Locate the cell with the specified text and output its (X, Y) center coordinate. 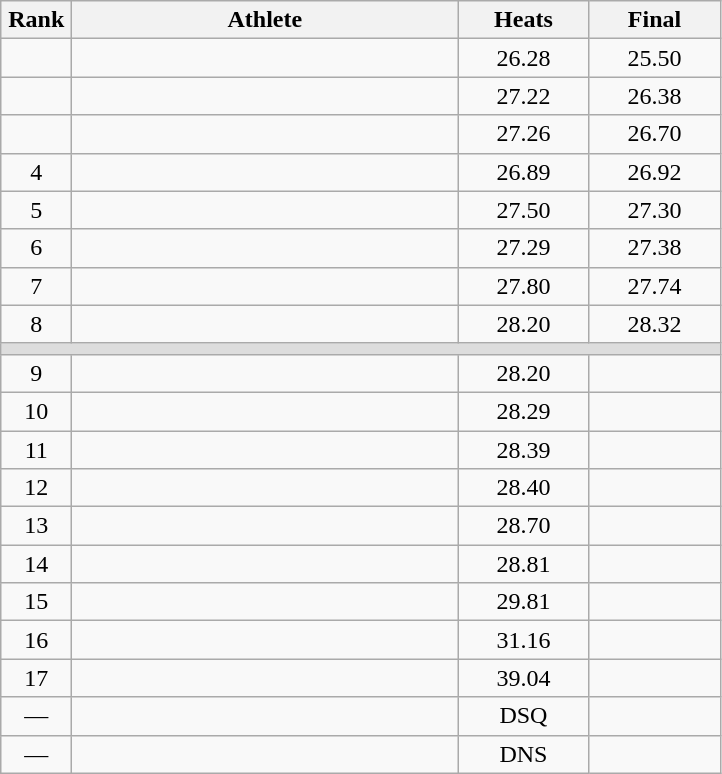
28.39 (524, 449)
27.22 (524, 96)
17 (36, 678)
26.92 (654, 172)
DSQ (524, 716)
28.29 (524, 411)
28.70 (524, 526)
29.81 (524, 602)
16 (36, 640)
DNS (524, 754)
27.26 (524, 134)
27.30 (654, 210)
31.16 (524, 640)
25.50 (654, 58)
26.38 (654, 96)
14 (36, 564)
12 (36, 488)
26.89 (524, 172)
27.38 (654, 248)
Rank (36, 20)
7 (36, 286)
11 (36, 449)
Heats (524, 20)
15 (36, 602)
Athlete (265, 20)
39.04 (524, 678)
27.74 (654, 286)
26.70 (654, 134)
28.40 (524, 488)
Final (654, 20)
27.50 (524, 210)
6 (36, 248)
9 (36, 373)
27.80 (524, 286)
5 (36, 210)
13 (36, 526)
4 (36, 172)
10 (36, 411)
27.29 (524, 248)
28.32 (654, 324)
28.81 (524, 564)
8 (36, 324)
26.28 (524, 58)
